Find where the given text appears and provide that cell's center as [X, Y] coordinate. 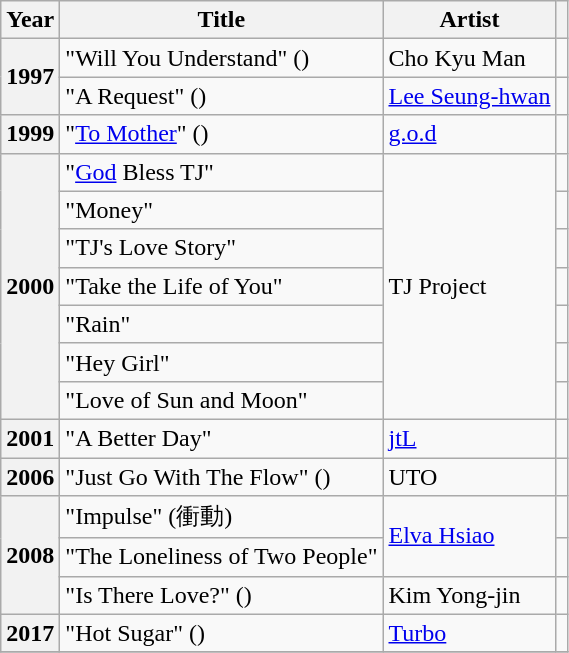
Turbo [470, 633]
"A Better Day" [222, 438]
Elva Hsiao [470, 536]
jtL [470, 438]
"Hot Sugar" () [222, 633]
Title [222, 20]
g.o.d [470, 134]
"Love of Sun and Moon" [222, 400]
1997 [30, 77]
2006 [30, 477]
Lee Seung-hwan [470, 96]
Artist [470, 20]
TJ Project [470, 286]
"A Request" () [222, 96]
"Is There Love?" () [222, 595]
"Hey Girl" [222, 362]
"TJ's Love Story" [222, 248]
"Rain" [222, 324]
Cho Kyu Man [470, 58]
1999 [30, 134]
"Just Go With The Flow" () [222, 477]
"God Bless TJ" [222, 172]
"To Mother" () [222, 134]
Year [30, 20]
Kim Yong-jin [470, 595]
2017 [30, 633]
"Impulse" (衝動) [222, 518]
"The Loneliness of Two People" [222, 557]
"Money" [222, 210]
"Take the Life of You" [222, 286]
2001 [30, 438]
2000 [30, 286]
UTO [470, 477]
2008 [30, 556]
"Will You Understand" () [222, 58]
